Scan for the cell matching the given text and deliver its [X, Y] coordinate at center. 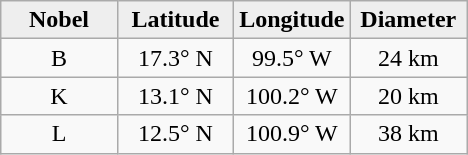
Longitude [292, 20]
13.1° N [175, 96]
100.9° W [292, 134]
Nobel [59, 20]
K [59, 96]
L [59, 134]
100.2° W [292, 96]
20 km [408, 96]
38 km [408, 134]
17.3° N [175, 58]
12.5° N [175, 134]
Diameter [408, 20]
Latitude [175, 20]
99.5° W [292, 58]
24 km [408, 58]
B [59, 58]
